Capture the cell that displays the provided text and extract its (x, y) central coordinate. 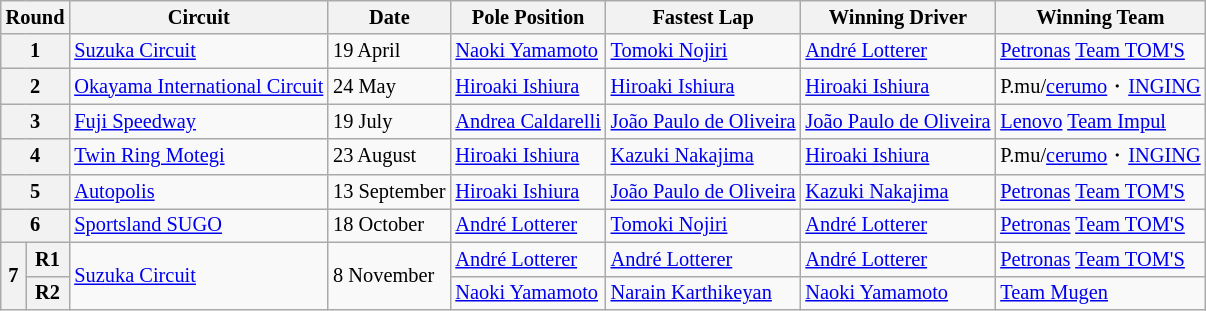
7 (14, 276)
Sportsland SUGO (198, 225)
Winning Driver (898, 17)
R2 (48, 293)
Pole Position (528, 17)
Fuji Speedway (198, 121)
Twin Ring Motegi (198, 156)
19 July (389, 121)
Winning Team (1100, 17)
23 August (389, 156)
1 (36, 51)
13 September (389, 192)
R1 (48, 259)
19 April (389, 51)
Okayama International Circuit (198, 86)
Fastest Lap (704, 17)
Lenovo Team Impul (1100, 121)
Round (36, 17)
Date (389, 17)
6 (36, 225)
Narain Karthikeyan (704, 293)
Team Mugen (1100, 293)
24 May (389, 86)
3 (36, 121)
5 (36, 192)
2 (36, 86)
Circuit (198, 17)
18 October (389, 225)
Autopolis (198, 192)
Andrea Caldarelli (528, 121)
8 November (389, 276)
4 (36, 156)
